Return the [x, y] coordinate for the center point of the cell that contains the specified text.  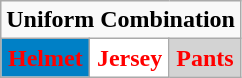
Jersey [130, 58]
Helmet [46, 58]
Uniform Combination [121, 20]
Pants [204, 58]
